Scan for the cell matching the given text and deliver its [x, y] coordinate at center. 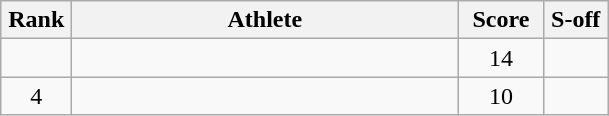
Athlete [265, 20]
S-off [576, 20]
Rank [36, 20]
Score [501, 20]
14 [501, 58]
4 [36, 96]
10 [501, 96]
